From the cell containing the given text, extract its center point as (X, Y) coordinate. 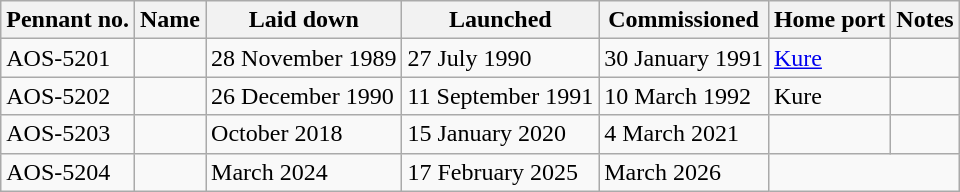
11 September 1991 (500, 96)
March 2024 (304, 172)
Name (170, 20)
26 December 1990 (304, 96)
Notes (925, 20)
Commissioned (684, 20)
Laid down (304, 20)
Launched (500, 20)
AOS-5203 (68, 134)
AOS-5204 (68, 172)
27 July 1990 (500, 58)
March 2026 (684, 172)
Home port (829, 20)
October 2018 (304, 134)
28 November 1989 (304, 58)
Pennant no. (68, 20)
30 January 1991 (684, 58)
10 March 1992 (684, 96)
AOS-5201 (68, 58)
15 January 2020 (500, 134)
17 February 2025 (500, 172)
4 March 2021 (684, 134)
AOS-5202 (68, 96)
